Extract the [X, Y] coordinate from the center of the cell holding the provided text.  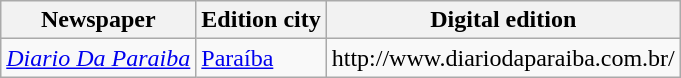
Diario Da Paraiba [98, 58]
Edition city [261, 20]
http://www.diariodaparaiba.com.br/ [503, 58]
Paraíba [261, 58]
Digital edition [503, 20]
Newspaper [98, 20]
